Return the (x, y) coordinate for the center point of the cell that contains the specified text.  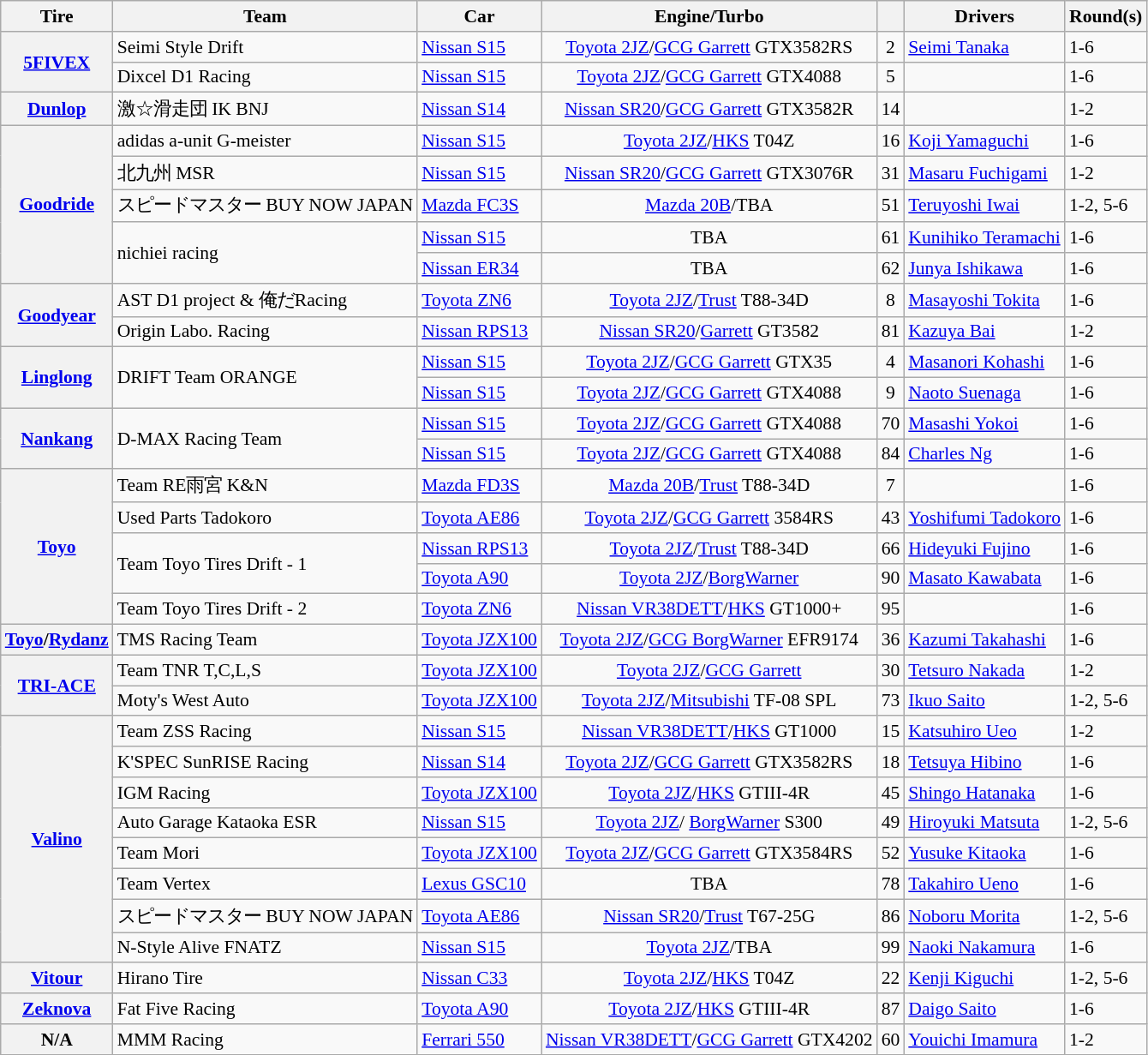
Hiroyuki Matsuta (984, 823)
Moty's West Auto (266, 701)
99 (891, 948)
Team (266, 16)
N-Style Alive FNATZ (266, 948)
60 (891, 1040)
Engine/Turbo (709, 16)
86 (891, 915)
Toyota 2JZ/TBA (709, 948)
Masayoshi Tokita (984, 300)
Masaru Fuchigami (984, 173)
Valino (57, 840)
95 (891, 609)
AST D1 project & 俺だRacing (266, 300)
北九州 MSR (266, 173)
Origin Labo. Racing (266, 332)
Kunihiko Teramachi (984, 238)
52 (891, 854)
15 (891, 732)
18 (891, 762)
Hirano Tire (266, 979)
Toyota 2JZ/GCG BorgWarner EFR9174 (709, 640)
51 (891, 206)
Team Toyo Tires Drift - 1 (266, 564)
Nissan VR38DETT/HKS GT1000+ (709, 609)
Hideyuki Fujino (984, 548)
TRI-ACE (57, 686)
TMS Racing Team (266, 640)
Team RE雨宮 K&N (266, 487)
Toyo (57, 547)
Dixcel D1 Racing (266, 77)
Katsuhiro Ueo (984, 732)
Takahiro Ueno (984, 884)
Team Vertex (266, 884)
Seimi Style Drift (266, 47)
Vitour (57, 979)
Team ZSS Racing (266, 732)
Toyota 2JZ/Mitsubishi TF-08 SPL (709, 701)
DRIFT Team ORANGE (266, 377)
Naoki Nakamura (984, 948)
adidas a-unit G-meister (266, 141)
Linglong (57, 377)
Nissan SR20/Trust T67-25G (709, 915)
31 (891, 173)
61 (891, 238)
Fat Five Racing (266, 1009)
N/A (57, 1040)
87 (891, 1009)
Charles Ng (984, 454)
Team TNR T,C,L,S (266, 670)
49 (891, 823)
Toyota 2JZ/ BorgWarner S300 (709, 823)
Toyota 2JZ/GCG Garrett 3584RS (709, 518)
D-MAX Racing Team (266, 439)
43 (891, 518)
Mazda 20B/Trust T88-34D (709, 487)
Shingo Hatanaka (984, 793)
Nissan C33 (480, 979)
9 (891, 393)
Used Parts Tadokoro (266, 518)
Team Toyo Tires Drift - 2 (266, 609)
Junya Ishikawa (984, 268)
Car (480, 16)
16 (891, 141)
Goodyear (57, 315)
Nissan SR20/Garrett GT3582 (709, 332)
66 (891, 548)
Tire (57, 16)
8 (891, 300)
Nankang (57, 439)
Yusuke Kitaoka (984, 854)
激☆滑走団 IK BNJ (266, 110)
Drivers (984, 16)
Yoshifumi Tadokoro (984, 518)
Ferrari 550 (480, 1040)
81 (891, 332)
Daigo Saito (984, 1009)
Koji Yamaguchi (984, 141)
Toyota 2JZ/GCG Garrett GTX35 (709, 363)
73 (891, 701)
Teruyoshi Iwai (984, 206)
30 (891, 670)
Masato Kawabata (984, 578)
Mazda FD3S (480, 487)
Seimi Tanaka (984, 47)
K'SPEC SunRISE Racing (266, 762)
78 (891, 884)
Kazuya Bai (984, 332)
14 (891, 110)
Toyota 2JZ/GCG Garrett GTX3584RS (709, 854)
5FIVEX (57, 62)
45 (891, 793)
2 (891, 47)
Nissan VR38DETT/HKS GT1000 (709, 732)
22 (891, 979)
Nissan SR20/GCG Garrett GTX3076R (709, 173)
Toyo/Rydanz (57, 640)
Masanori Kohashi (984, 363)
7 (891, 487)
Masashi Yokoi (984, 423)
84 (891, 454)
nichiei racing (266, 254)
Mazda 20B/TBA (709, 206)
MMM Racing (266, 1040)
Dunlop (57, 110)
Kazumi Takahashi (984, 640)
Youichi Imamura (984, 1040)
Nissan VR38DETT/GCG Garrett GTX4202 (709, 1040)
4 (891, 363)
90 (891, 578)
Kenji Kiguchi (984, 979)
Tetsuya Hibino (984, 762)
70 (891, 423)
62 (891, 268)
Round(s) (1105, 16)
Team Mori (266, 854)
Noboru Morita (984, 915)
Toyota 2JZ/GCG Garrett (709, 670)
Naoto Suenaga (984, 393)
36 (891, 640)
Toyota 2JZ/BorgWarner (709, 578)
Goodride (57, 205)
Ikuo Saito (984, 701)
Mazda FC3S (480, 206)
Zeknova (57, 1009)
5 (891, 77)
IGM Racing (266, 793)
Nissan SR20/GCG Garrett GTX3582R (709, 110)
Nissan ER34 (480, 268)
Auto Garage Kataoka ESR (266, 823)
Lexus GSC10 (480, 884)
Tetsuro Nakada (984, 670)
